Determine the (x, y) coordinate at the center of the cell enclosing the given text.  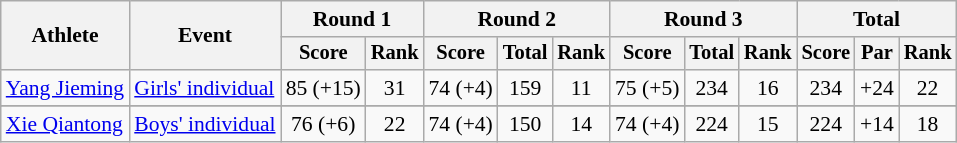
31 (395, 88)
Girls' individual (204, 88)
159 (526, 88)
Par (877, 54)
16 (768, 88)
75 (+5) (647, 88)
150 (526, 124)
Xie Qiantong (65, 124)
76 (+6) (324, 124)
Boys' individual (204, 124)
85 (+15) (324, 88)
Event (204, 36)
+14 (877, 124)
+24 (877, 88)
Yang Jieming (65, 88)
Athlete (65, 36)
Round 1 (352, 19)
18 (928, 124)
Round 2 (516, 19)
11 (581, 88)
Round 3 (704, 19)
14 (581, 124)
15 (768, 124)
